Determine the (X, Y) coordinate at the center of the cell enclosing the given text.  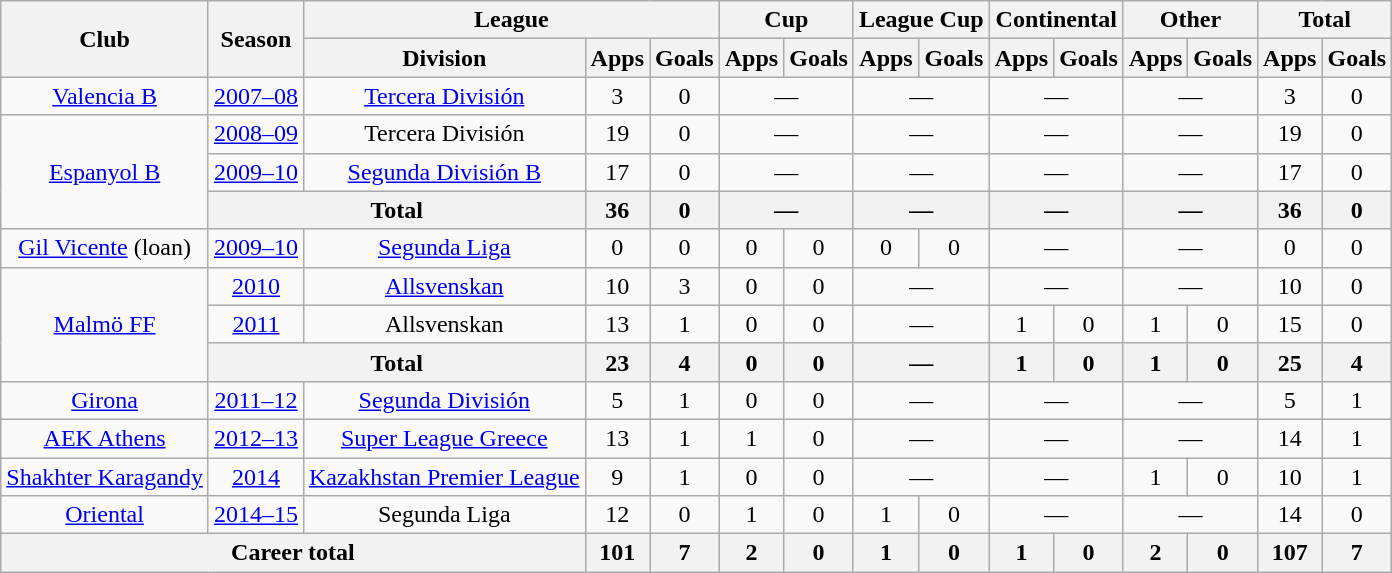
Super League Greece (444, 438)
League (511, 20)
2012–13 (256, 438)
Girona (105, 400)
2007–08 (256, 96)
AEK Athens (105, 438)
Career total (293, 553)
Gil Vicente (loan) (105, 248)
Malmö FF (105, 324)
Segunda División B (444, 172)
2011 (256, 324)
League Cup (921, 20)
12 (617, 515)
9 (617, 477)
Club (105, 39)
Continental (1056, 20)
Season (256, 39)
107 (1290, 553)
23 (617, 362)
101 (617, 553)
2011–12 (256, 400)
Cup (786, 20)
Espanyol B (105, 172)
2014–15 (256, 515)
Segunda División (444, 400)
2008–09 (256, 134)
25 (1290, 362)
Division (444, 58)
Shakhter Karagandy (105, 477)
2010 (256, 286)
2014 (256, 477)
15 (1290, 324)
Valencia B (105, 96)
Oriental (105, 515)
Other (1190, 20)
Kazakhstan Premier League (444, 477)
